Find where the given text appears and provide that cell's center as [x, y] coordinate. 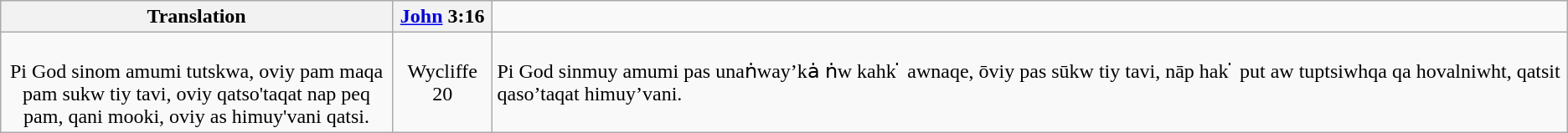
John 3:16 [442, 17]
Pi God sinmuy amumi pas unaṅway’kȧ ṅw kahk ̇ awnaqe, ōviy pas sūkw tiy tavi, nāp hak ̇ put aw tuptsiwhqa qa hovalniwht, qatsit qaso’taqat himuy’vani. [1030, 82]
Translation [197, 17]
Wycliffe 20 [442, 82]
Pi God sinom amumi tutskwa, oviy pam maqa pam sukw tiy tavi, oviy qatso'taqat nap peq pam, qani mooki, oviy as himuy'vani qatsi. [197, 82]
